Determine the [X, Y] coordinate at the center of the cell enclosing the given text.  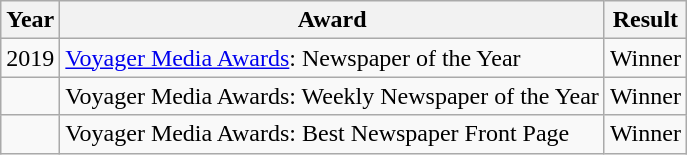
Voyager Media Awards: Weekly Newspaper of the Year [332, 96]
Result [645, 20]
Award [332, 20]
Year [30, 20]
Voyager Media Awards: Newspaper of the Year [332, 58]
2019 [30, 58]
Voyager Media Awards: Best Newspaper Front Page [332, 134]
